Output the (x, y) coordinate of the center of the cell containing the given text.  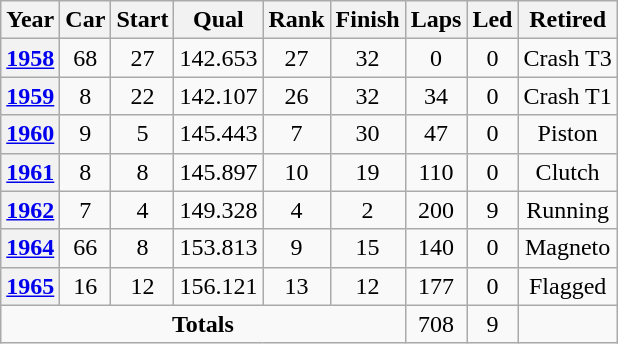
200 (436, 210)
145.897 (218, 172)
2 (368, 210)
5 (142, 134)
30 (368, 134)
1964 (30, 248)
Start (142, 20)
Led (492, 20)
68 (86, 58)
Running (568, 210)
66 (86, 248)
Year (30, 20)
177 (436, 286)
Car (86, 20)
19 (368, 172)
1962 (30, 210)
Magneto (568, 248)
153.813 (218, 248)
1960 (30, 134)
Totals (203, 324)
22 (142, 96)
142.653 (218, 58)
1959 (30, 96)
10 (296, 172)
Crash T3 (568, 58)
Rank (296, 20)
Laps (436, 20)
Piston (568, 134)
47 (436, 134)
Finish (368, 20)
1965 (30, 286)
Qual (218, 20)
140 (436, 248)
110 (436, 172)
13 (296, 286)
708 (436, 324)
Flagged (568, 286)
156.121 (218, 286)
1958 (30, 58)
149.328 (218, 210)
26 (296, 96)
Retired (568, 20)
15 (368, 248)
1961 (30, 172)
Clutch (568, 172)
Crash T1 (568, 96)
16 (86, 286)
34 (436, 96)
142.107 (218, 96)
145.443 (218, 134)
